Capture the cell that displays the provided text and extract its [X, Y] central coordinate. 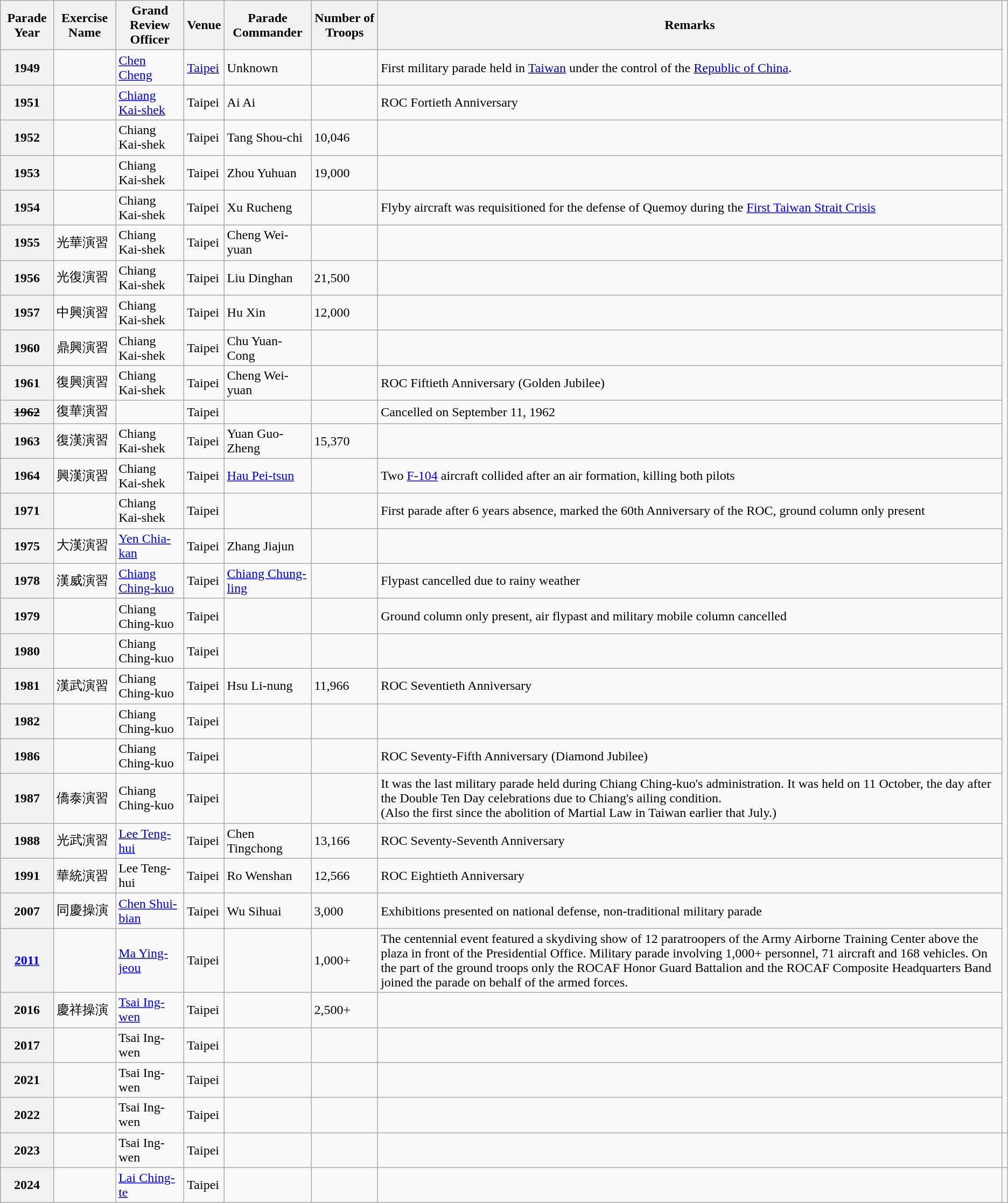
Yen Chia-kan [150, 546]
1957 [27, 312]
同慶操演 [84, 911]
Ro Wenshan [268, 876]
漢威演習 [84, 580]
2016 [27, 1010]
1964 [27, 476]
1954 [27, 208]
僑泰演習 [84, 799]
1982 [27, 721]
2021 [27, 1080]
1986 [27, 756]
Parade Year [27, 25]
復興演習 [84, 382]
Number of Troops [345, 25]
2022 [27, 1115]
1988 [27, 841]
ROC Fortieth Anniversary [690, 102]
Xu Rucheng [268, 208]
1979 [27, 616]
1963 [27, 440]
21,500 [345, 278]
Exercise Name [84, 25]
12,566 [345, 876]
Chen Tingchong [268, 841]
Hu Xin [268, 312]
ROC Seventy-Fifth Anniversary (Diamond Jubilee) [690, 756]
復華演習 [84, 411]
光武演習 [84, 841]
1953 [27, 172]
Exhibitions presented on national defense, non-traditional military parade [690, 911]
ROC Seventy-Seventh Anniversary [690, 841]
2023 [27, 1150]
Chiang Chung-ling [268, 580]
2007 [27, 911]
1961 [27, 382]
3,000 [345, 911]
華統演習 [84, 876]
復漢演習 [84, 440]
First military parade held in Taiwan under the control of the Republic of China. [690, 68]
2,500+ [345, 1010]
光華演習 [84, 242]
12,000 [345, 312]
Liu Dinghan [268, 278]
Wu Sihuai [268, 911]
ROC Fiftieth Anniversary (Golden Jubilee) [690, 382]
1955 [27, 242]
10,046 [345, 138]
Unknown [268, 68]
Ground column only present, air flypast and military mobile column cancelled [690, 616]
First parade after 6 years absence, marked the 60th Anniversary of the ROC, ground column only present [690, 510]
興漢演習 [84, 476]
Remarks [690, 25]
2017 [27, 1045]
Zhou Yuhuan [268, 172]
Chu Yuan-Cong [268, 348]
1991 [27, 876]
Two F-104 aircraft collided after an air formation, killing both pilots [690, 476]
1956 [27, 278]
Ai Ai [268, 102]
1951 [27, 102]
Tang Shou-chi [268, 138]
Zhang Jiajun [268, 546]
1971 [27, 510]
慶祥操演 [84, 1010]
鼎興演習 [84, 348]
1962 [27, 411]
13,166 [345, 841]
15,370 [345, 440]
中興演習 [84, 312]
1981 [27, 686]
Chen Cheng [150, 68]
Chen Shui-bian [150, 911]
光復演習 [84, 278]
Hsu Li-nung [268, 686]
1975 [27, 546]
Grand Review Officer [150, 25]
Ma Ying-jeou [150, 961]
1952 [27, 138]
漢武演習 [84, 686]
Cancelled on September 11, 1962 [690, 411]
Lai Ching-te [150, 1185]
1980 [27, 651]
Yuan Guo-Zheng [268, 440]
2024 [27, 1185]
ROC Seventieth Anniversary [690, 686]
Flypast cancelled due to rainy weather [690, 580]
Venue [204, 25]
ROC Eightieth Anniversary [690, 876]
1987 [27, 799]
大漢演習 [84, 546]
Hau Pei-tsun [268, 476]
11,966 [345, 686]
2011 [27, 961]
1960 [27, 348]
1949 [27, 68]
1978 [27, 580]
Parade Commander [268, 25]
1,000+ [345, 961]
Flyby aircraft was requisitioned for the defense of Quemoy during the First Taiwan Strait Crisis [690, 208]
19,000 [345, 172]
